Identify which cell holds the provided text, then report its (x, y) central coordinate. 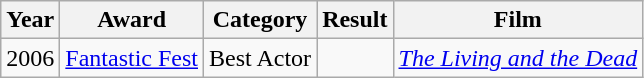
The Living and the Dead (518, 58)
Award (132, 20)
Year (30, 20)
Best Actor (260, 58)
Result (355, 20)
2006 (30, 58)
Category (260, 20)
Film (518, 20)
Fantastic Fest (132, 58)
